Capture the cell that displays the provided text and extract its [x, y] central coordinate. 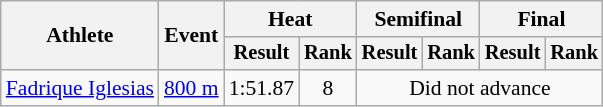
800 m [192, 88]
Semifinal [418, 19]
8 [328, 88]
Athlete [80, 36]
1:51.87 [262, 88]
Fadrique Iglesias [80, 88]
Final [542, 19]
Event [192, 36]
Did not advance [480, 88]
Heat [290, 19]
